Capture the cell that displays the provided text and extract its [X, Y] central coordinate. 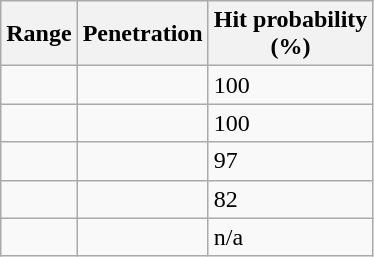
97 [290, 161]
82 [290, 199]
Hit probability(%) [290, 34]
Penetration [142, 34]
Range [39, 34]
n/a [290, 237]
